Return the (x, y) coordinate for the center point of the cell that contains the specified text.  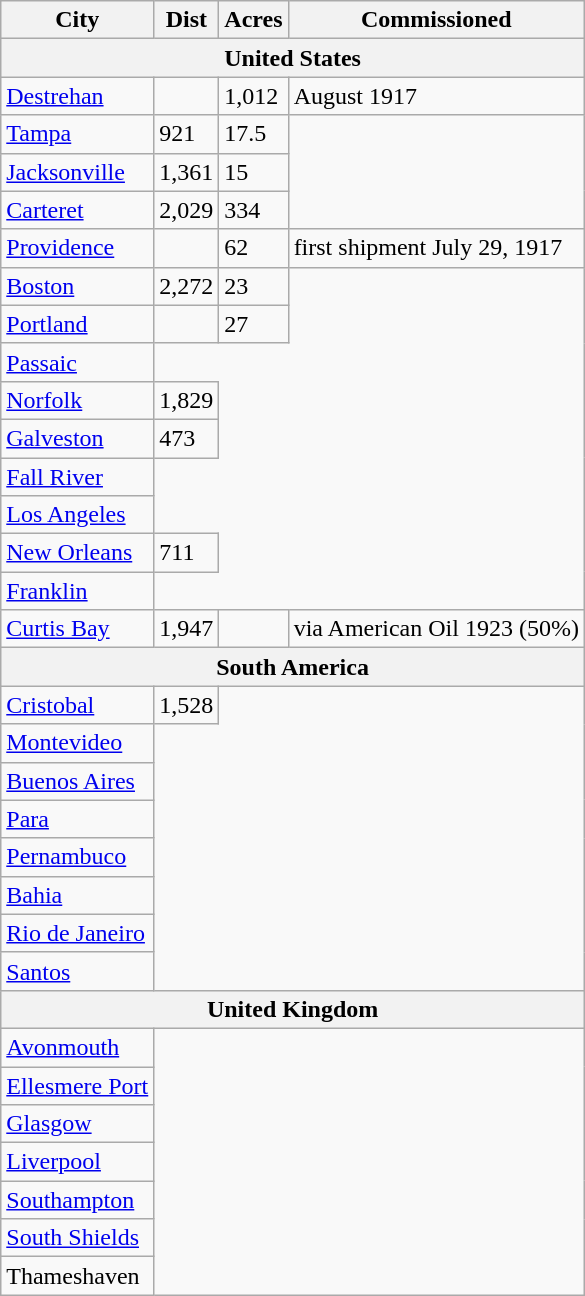
Avonmouth (78, 1047)
Santos (78, 971)
via American Oil 1923 (50%) (436, 629)
Liverpool (78, 1162)
City (78, 20)
Ellesmere Port (78, 1085)
Carteret (78, 210)
334 (254, 210)
Tampa (78, 134)
Portland (78, 324)
Passaic (78, 362)
23 (254, 286)
Pernambuco (78, 857)
Para (78, 819)
Boston (78, 286)
Los Angeles (78, 515)
Fall River (78, 477)
Providence (78, 248)
August 1917 (436, 96)
Dist (186, 20)
15 (254, 172)
Buenos Aires (78, 781)
United Kingdom (293, 1009)
Cristobal (78, 705)
Acres (254, 20)
27 (254, 324)
South America (293, 667)
Curtis Bay (78, 629)
Norfolk (78, 400)
Commissioned (436, 20)
1,012 (254, 96)
Southampton (78, 1200)
2,272 (186, 286)
Rio de Janeiro (78, 933)
1,361 (186, 172)
Galveston (78, 438)
17.5 (254, 134)
Jacksonville (78, 172)
1,947 (186, 629)
711 (186, 553)
2,029 (186, 210)
1,829 (186, 400)
Montevideo (78, 743)
first shipment July 29, 1917 (436, 248)
Glasgow (78, 1124)
Franklin (78, 591)
New Orleans (78, 553)
473 (186, 438)
Bahia (78, 895)
South Shields (78, 1238)
62 (254, 248)
Thameshaven (78, 1276)
921 (186, 134)
United States (293, 58)
1,528 (186, 705)
Destrehan (78, 96)
